Output the (x, y) coordinate of the center of the cell containing the given text.  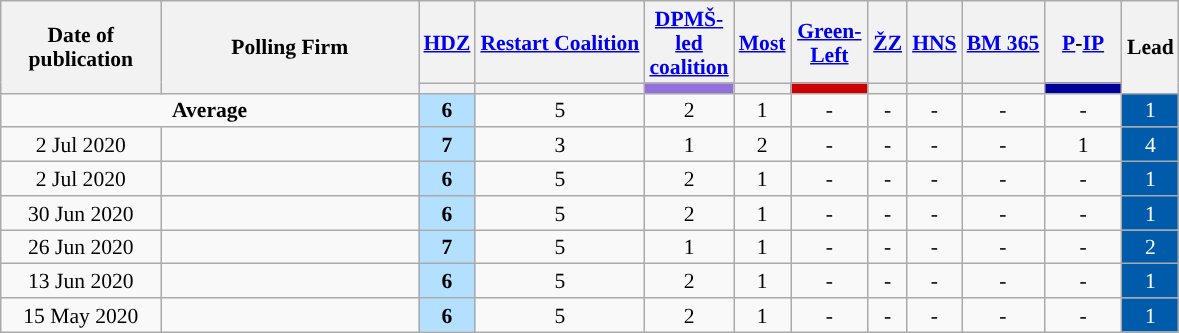
DPMŠ-led coalition (688, 42)
Green-Left (830, 42)
Date of publication (81, 47)
BM 365 (1004, 42)
ŽZ (888, 42)
Most (762, 42)
Restart Coalition (560, 42)
4 (1150, 145)
15 May 2020 (81, 315)
13 Jun 2020 (81, 281)
30 Jun 2020 (81, 213)
26 Jun 2020 (81, 247)
Lead (1150, 47)
Polling Firm (290, 47)
P-IP (1083, 42)
HNS (934, 42)
Average (210, 110)
HDZ (446, 42)
3 (560, 145)
